Capture the cell that displays the provided text and extract its (X, Y) central coordinate. 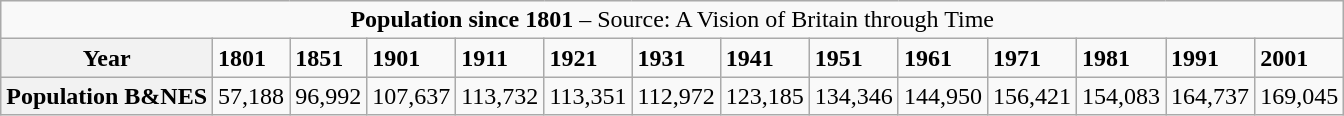
134,346 (854, 96)
107,637 (412, 96)
57,188 (252, 96)
Population B&NES (107, 96)
113,351 (588, 96)
164,737 (1210, 96)
113,732 (500, 96)
1931 (676, 58)
1921 (588, 58)
169,045 (1300, 96)
1981 (1120, 58)
112,972 (676, 96)
1951 (854, 58)
1991 (1210, 58)
1911 (500, 58)
1901 (412, 58)
96,992 (328, 96)
1941 (764, 58)
1971 (1032, 58)
123,185 (764, 96)
1801 (252, 58)
1851 (328, 58)
144,950 (942, 96)
156,421 (1032, 96)
1961 (942, 58)
154,083 (1120, 96)
Year (107, 58)
Population since 1801 – Source: A Vision of Britain through Time (672, 20)
2001 (1300, 58)
